Identify which cell holds the provided text, then report its (X, Y) central coordinate. 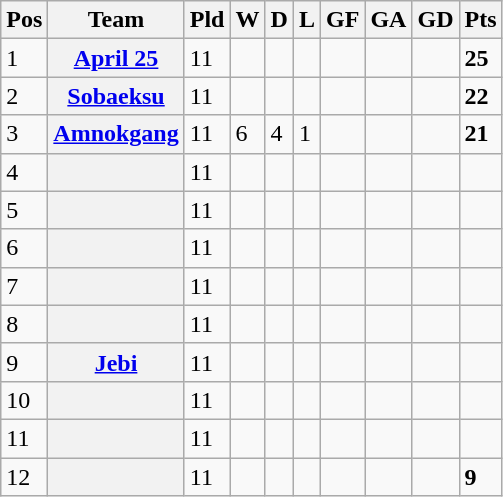
D (279, 20)
Jebi (116, 362)
Pld (207, 20)
W (248, 20)
April 25 (116, 58)
L (306, 20)
Sobaeksu (116, 96)
5 (24, 210)
7 (24, 286)
12 (24, 477)
3 (24, 134)
GF (343, 20)
Team (116, 20)
2 (24, 96)
GD (436, 20)
Pts (480, 20)
10 (24, 400)
Pos (24, 20)
Amnokgang (116, 134)
21 (480, 134)
22 (480, 96)
25 (480, 58)
GA (388, 20)
8 (24, 324)
